Output the (X, Y) coordinate of the center of the cell containing the given text.  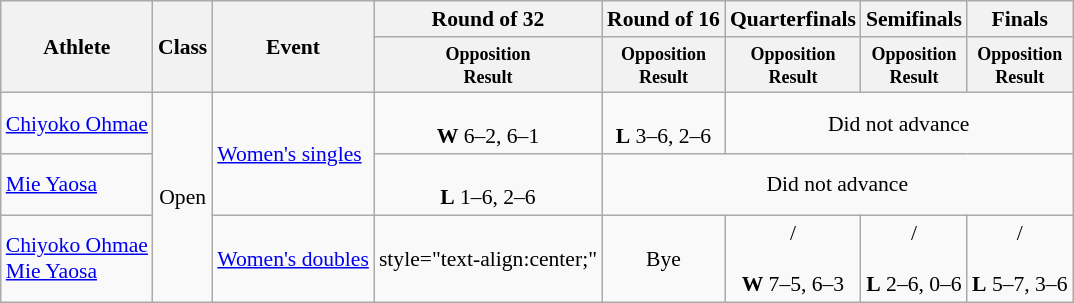
Round of 16 (664, 19)
/ L 5–7, 3–6 (1020, 258)
Round of 32 (488, 19)
Mie Yaosa (77, 184)
W 6–2, 6–1 (488, 124)
L 1–6, 2–6 (488, 184)
Finals (1020, 19)
Athlete (77, 47)
Women's doubles (293, 258)
Chiyoko Ohmae (77, 124)
Chiyoko Ohmae Mie Yaosa (77, 258)
Event (293, 47)
Class (182, 47)
Semifinals (914, 19)
Women's singles (293, 154)
Bye (664, 258)
/ W 7–5, 6–3 (793, 258)
Open (182, 198)
Quarterfinals (793, 19)
L 3–6, 2–6 (664, 124)
style="text-align:center;" (488, 258)
/ L 2–6, 0–6 (914, 258)
